Detect which cell encompasses the target text, then output its [X, Y] center coordinate. 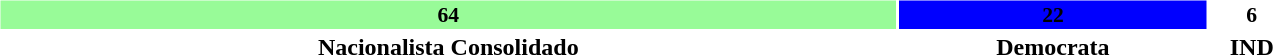
22 [1053, 14]
64 [448, 14]
